Return the (x, y) coordinate for the center point of the cell that contains the specified text.  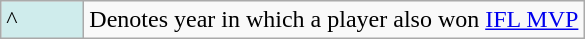
^ (42, 20)
Denotes year in which a player also won IFL MVP (334, 20)
